From the cell containing the given text, extract its center point as [x, y] coordinate. 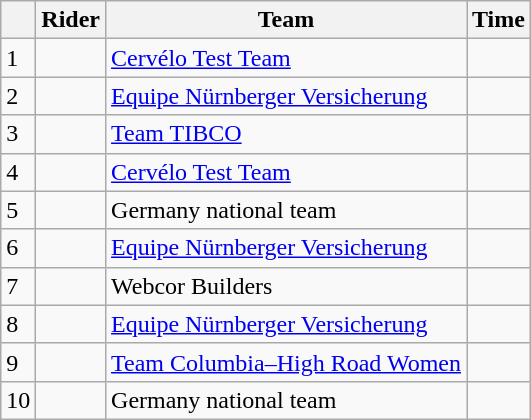
Rider [71, 20]
5 [18, 210]
Webcor Builders [286, 286]
Team TIBCO [286, 134]
Time [498, 20]
6 [18, 248]
1 [18, 58]
2 [18, 96]
3 [18, 134]
9 [18, 362]
4 [18, 172]
10 [18, 400]
7 [18, 286]
Team [286, 20]
8 [18, 324]
Team Columbia–High Road Women [286, 362]
